For the text-containing cell, return its midpoint in [X, Y] coordinate format. 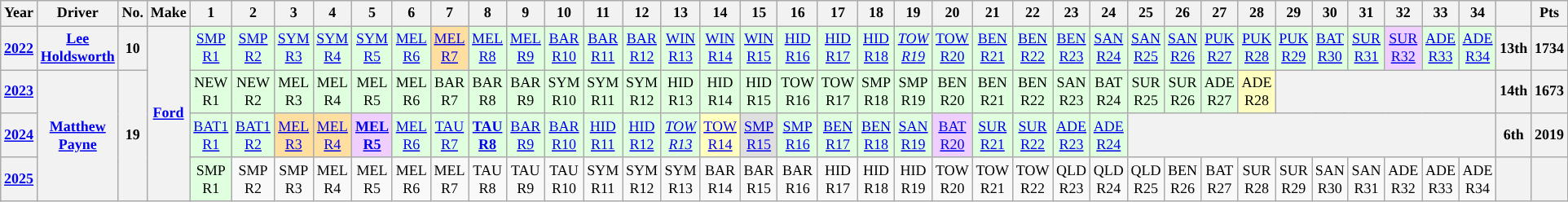
NEWR2 [253, 92]
ADER24 [1108, 135]
SMPR16 [797, 135]
11 [603, 13]
SYMR10 [564, 92]
BENR23 [1072, 48]
SANR24 [1108, 48]
SYMR3 [293, 48]
Driver [77, 13]
BATR20 [952, 135]
SANR19 [913, 135]
7 [450, 13]
PUKR29 [1294, 48]
17 [838, 13]
8 [487, 13]
NEWR1 [211, 92]
SURR26 [1183, 92]
Pts [1550, 13]
BENR20 [952, 92]
SMPR18 [877, 92]
TOWR17 [838, 92]
TOWR14 [720, 135]
Matthew Payne [77, 135]
SYMR5 [372, 48]
23 [1072, 13]
28 [1257, 13]
SANR25 [1146, 48]
SMPR3 [293, 179]
TAUR9 [525, 179]
SANR23 [1072, 92]
TAUR10 [564, 179]
13th [1514, 48]
SMPR15 [759, 135]
6 [411, 13]
BENR26 [1183, 179]
TOWR16 [797, 92]
BARR7 [450, 92]
BATR27 [1219, 179]
13 [680, 13]
PUKR27 [1219, 48]
QLDR23 [1072, 179]
ADER32 [1403, 179]
WINR15 [759, 48]
ADER23 [1072, 135]
SURR21 [993, 135]
SURR32 [1403, 48]
24 [1108, 13]
SURR25 [1146, 92]
2 [253, 13]
SANR31 [1366, 179]
SURR22 [1032, 135]
HIDR15 [759, 92]
2024 [20, 135]
BAT1R1 [211, 135]
QLDR24 [1108, 179]
BATR30 [1330, 48]
33 [1441, 13]
HIDR14 [720, 92]
1734 [1550, 48]
30 [1330, 13]
BENR17 [838, 135]
31 [1366, 13]
22 [1032, 13]
2023 [20, 92]
BARR14 [720, 179]
BARR12 [642, 48]
5 [372, 13]
Year [20, 13]
BAT1R2 [253, 135]
15 [759, 13]
21 [993, 13]
BARR15 [759, 179]
2022 [20, 48]
32 [1403, 13]
SMPR19 [913, 92]
1 [211, 13]
HIDR12 [642, 135]
HIDR16 [797, 48]
25 [1146, 13]
26 [1183, 13]
4 [333, 13]
27 [1219, 13]
PUKR28 [1257, 48]
BENR18 [877, 135]
TOWR21 [993, 179]
SYMR4 [333, 48]
HIDR19 [913, 179]
ADER28 [1257, 92]
SANR30 [1330, 179]
HIDR11 [603, 135]
SURR29 [1294, 179]
SANR26 [1183, 48]
No. [132, 13]
SURR31 [1366, 48]
20 [952, 13]
SURR28 [1257, 179]
QLDR25 [1146, 179]
BARR8 [487, 92]
HIDR13 [680, 92]
BARR11 [603, 48]
18 [877, 13]
SYMR13 [680, 179]
MELR8 [487, 48]
ADER27 [1219, 92]
TOWR13 [680, 135]
1673 [1550, 92]
BATR24 [1108, 92]
6th [1514, 135]
TOWR19 [913, 48]
2025 [20, 179]
WINR13 [680, 48]
9 [525, 13]
BARR16 [797, 179]
2019 [1550, 135]
Lee Holdsworth [77, 48]
TAUR7 [450, 135]
3 [293, 13]
WINR14 [720, 48]
14th [1514, 92]
12 [642, 13]
TOWR22 [1032, 179]
Make [168, 13]
14 [720, 13]
16 [797, 13]
Ford [168, 114]
34 [1478, 13]
29 [1294, 13]
MELR9 [525, 48]
